Provide the [X, Y] coordinate of the cell's center where the given text is located.  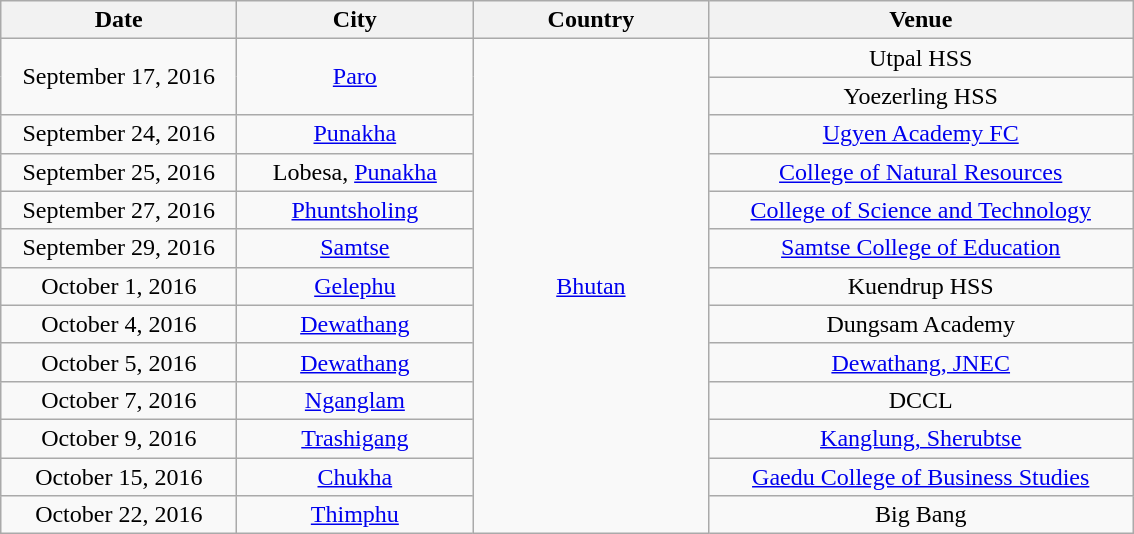
City [355, 20]
September 24, 2016 [119, 134]
September 17, 2016 [119, 77]
Chukha [355, 477]
September 25, 2016 [119, 172]
Trashigang [355, 438]
Ugyen Academy FC [921, 134]
Kanglung, Sherubtse [921, 438]
October 9, 2016 [119, 438]
October 7, 2016 [119, 400]
Samtse [355, 248]
Nganglam [355, 400]
Utpal HSS [921, 58]
October 22, 2016 [119, 515]
Dungsam Academy [921, 324]
Gelephu [355, 286]
College of Natural Resources [921, 172]
Thimphu [355, 515]
Gaedu College of Business Studies [921, 477]
Yoezerling HSS [921, 96]
Lobesa, Punakha [355, 172]
September 27, 2016 [119, 210]
College of Science and Technology [921, 210]
DCCL [921, 400]
Venue [921, 20]
Bhutan [591, 286]
October 15, 2016 [119, 477]
Kuendrup HSS [921, 286]
Date [119, 20]
Country [591, 20]
Paro [355, 77]
October 1, 2016 [119, 286]
September 29, 2016 [119, 248]
Big Bang [921, 515]
October 5, 2016 [119, 362]
Dewathang, JNEC [921, 362]
October 4, 2016 [119, 324]
Samtse College of Education [921, 248]
Phuntsholing [355, 210]
Punakha [355, 134]
